Pinpoint the cell where the given text exists, returning its [X, Y] midpoint coordinate. 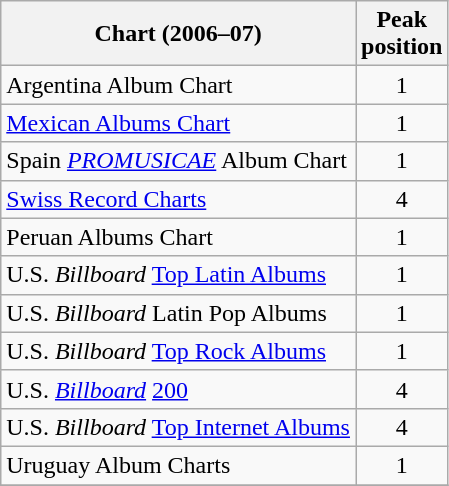
Peakposition [402, 34]
U.S. Billboard Latin Pop Albums [178, 313]
Spain PROMUSICAE Album Chart [178, 161]
U.S. Billboard Top Internet Albums [178, 427]
Uruguay Album Charts [178, 465]
Chart (2006–07) [178, 34]
U.S. Billboard Top Rock Albums [178, 351]
U.S. Billboard 200 [178, 389]
Peruan Albums Chart [178, 237]
Swiss Record Charts [178, 199]
Mexican Albums Chart [178, 123]
U.S. Billboard Top Latin Albums [178, 275]
Argentina Album Chart [178, 85]
